Scan for the cell matching the given text and deliver its (x, y) coordinate at center. 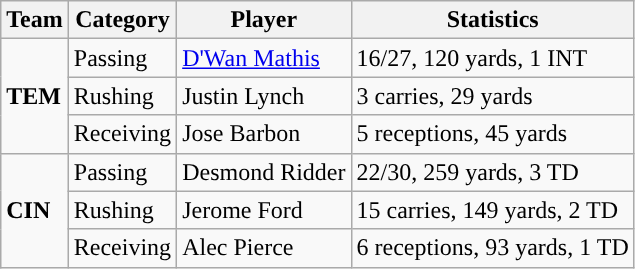
Desmond Ridder (264, 172)
Statistics (492, 20)
Category (122, 20)
3 carries, 29 yards (492, 96)
6 receptions, 93 yards, 1 TD (492, 248)
22/30, 259 yards, 3 TD (492, 172)
5 receptions, 45 yards (492, 134)
Team (35, 20)
Justin Lynch (264, 96)
Jerome Ford (264, 210)
Alec Pierce (264, 248)
TEM (35, 96)
16/27, 120 yards, 1 INT (492, 58)
Player (264, 20)
D'Wan Mathis (264, 58)
15 carries, 149 yards, 2 TD (492, 210)
Jose Barbon (264, 134)
CIN (35, 210)
